Provide the (x, y) coordinate of the cell's center where the given text is located.  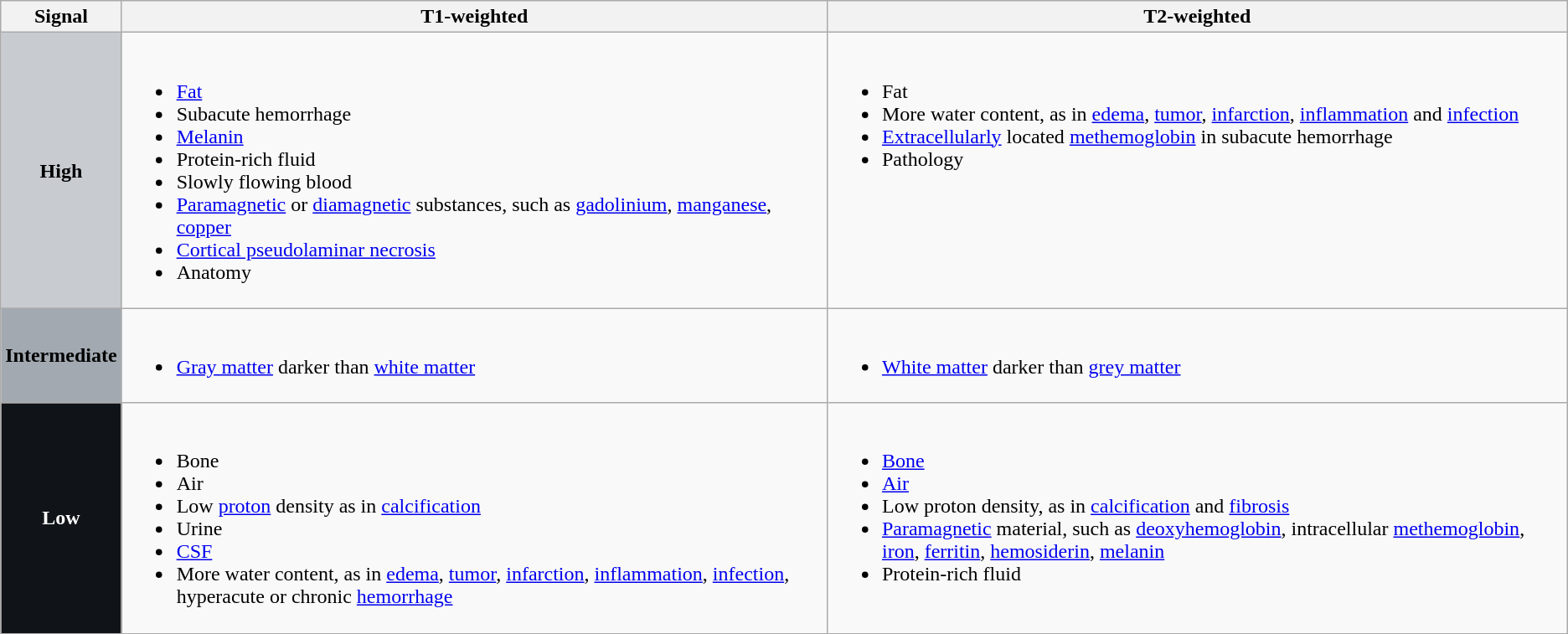
T1-weighted (474, 17)
Low (61, 518)
T2-weighted (1197, 17)
Gray matter darker than white matter (474, 355)
Signal (61, 17)
Intermediate (61, 355)
High (61, 171)
White matter darker than grey matter (1197, 355)
